Find where the given text appears and provide that cell's center as [x, y] coordinate. 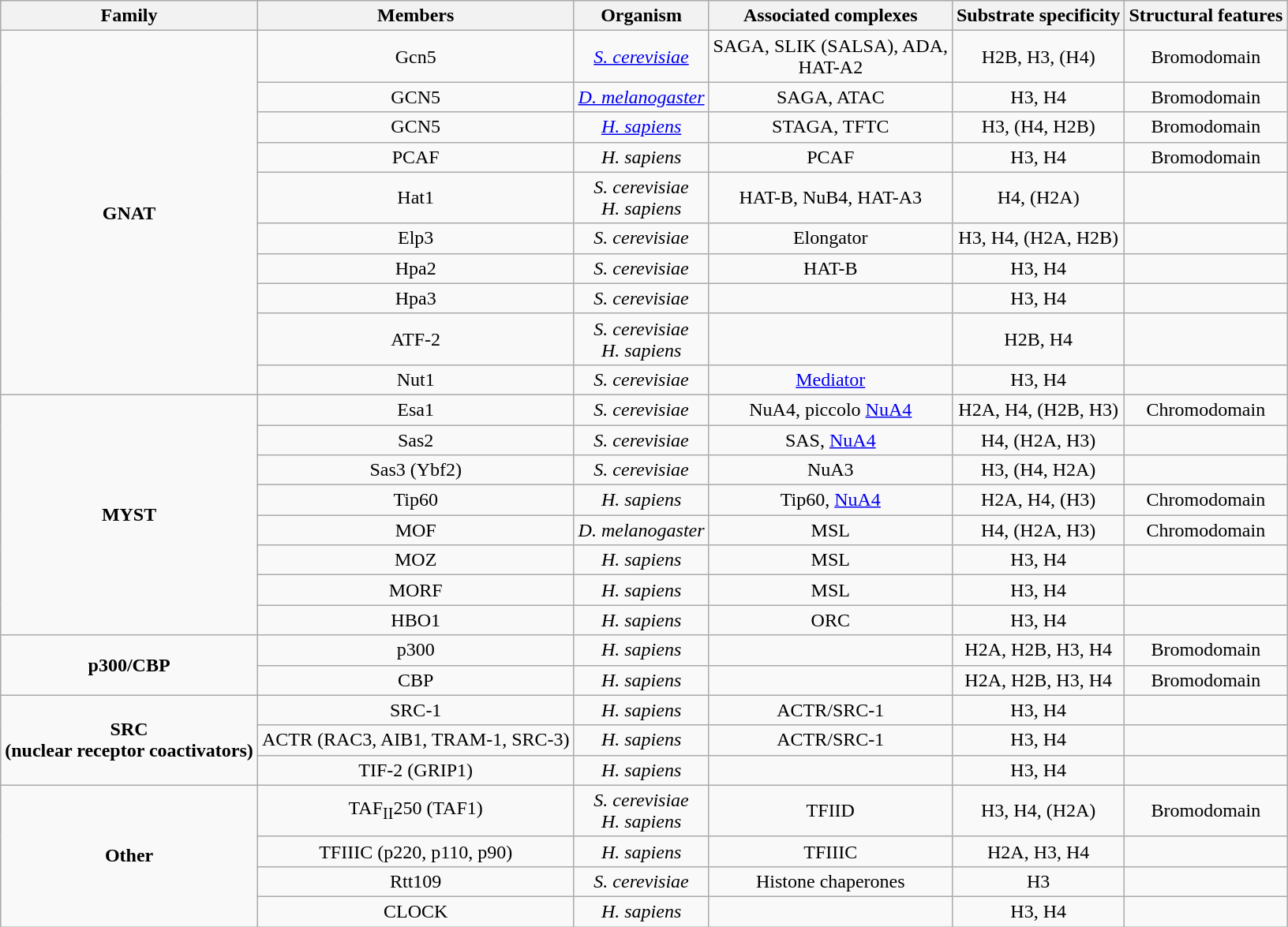
Other [129, 855]
Hat1 [415, 197]
Organism [641, 16]
Members [415, 16]
NuA4, piccolo NuA4 [830, 409]
Mediator [830, 379]
H3 [1038, 881]
Hpa2 [415, 268]
H2A, H3, H4 [1038, 851]
Elongator [830, 238]
NuA3 [830, 470]
Esa1 [415, 409]
H3, (H4, H2B) [1038, 127]
H4, (H2A) [1038, 197]
H2A, H4, (H2B, H3) [1038, 409]
H3, (H4, H2A) [1038, 470]
CBP [415, 680]
HAT-B, NuB4, HAT-A3 [830, 197]
p300/CBP [129, 665]
Nut1 [415, 379]
STAGA, TFTC [830, 127]
TFIID [830, 811]
HAT-B [830, 268]
GNAT [129, 213]
Sas3 (Ybf2) [415, 470]
Histone chaperones [830, 881]
Tip60 [415, 500]
Family [129, 16]
MOF [415, 530]
MYST [129, 514]
SAGA, SLIK (SALSA), ADA,HAT-A2 [830, 57]
SRC-1 [415, 710]
Structural features [1206, 16]
Associated complexes [830, 16]
H2A, H4, (H3) [1038, 500]
SAS, NuA4 [830, 439]
SRC(nuclear receptor coactivators) [129, 740]
H3, H4, (H2A) [1038, 811]
H2B, H3, (H4) [1038, 57]
TIF-2 (GRIP1) [415, 770]
Elp3 [415, 238]
p300 [415, 650]
MOZ [415, 560]
Hpa3 [415, 298]
SAGA, ATAC [830, 97]
MORF [415, 590]
Rtt109 [415, 881]
TFIIIC (p220, p110, p90) [415, 851]
Substrate specificity [1038, 16]
H2B, H4 [1038, 339]
TFIIIC [830, 851]
TAFII250 (TAF1) [415, 811]
H3, H4, (H2A, H2B) [1038, 238]
Gcn5 [415, 57]
Sas2 [415, 439]
ACTR (RAC3, AIB1, TRAM-1, SRC-3) [415, 740]
CLOCK [415, 911]
Tip60, NuA4 [830, 500]
HBO1 [415, 620]
ORC [830, 620]
ATF-2 [415, 339]
